From the cell containing the given text, extract its center point as (X, Y) coordinate. 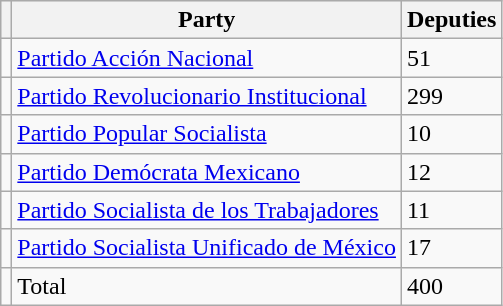
12 (451, 172)
11 (451, 210)
17 (451, 248)
Partido Socialista de los Trabajadores (207, 210)
Partido Popular Socialista (207, 134)
Partido Demócrata Mexicano (207, 172)
Partido Revolucionario Institucional (207, 96)
Deputies (451, 20)
10 (451, 134)
400 (451, 286)
Partido Acción Nacional (207, 58)
Partido Socialista Unificado de México (207, 248)
Total (207, 286)
299 (451, 96)
51 (451, 58)
Party (207, 20)
